Find where the given text appears and provide that cell's center as (X, Y) coordinate. 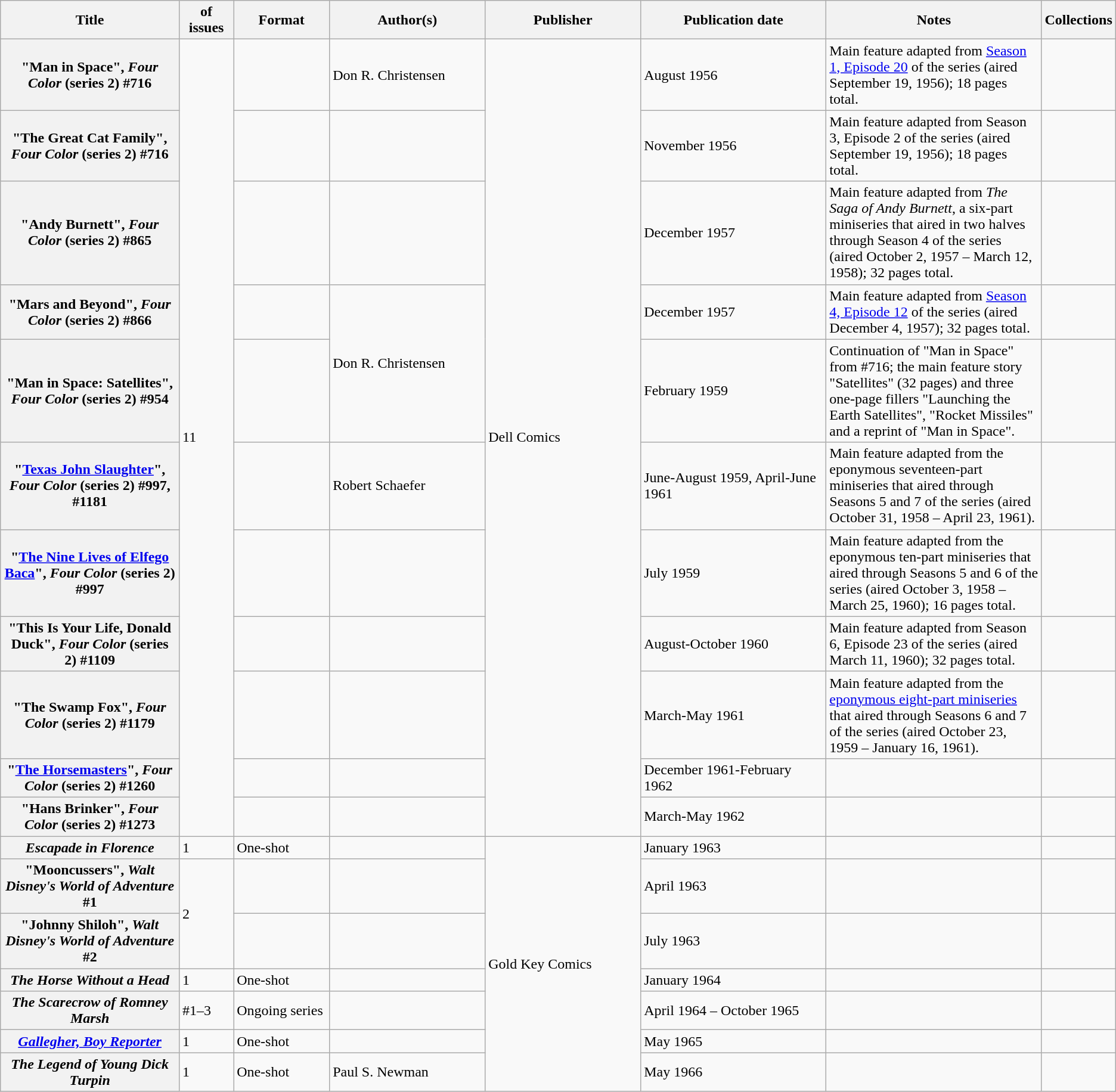
Robert Schaefer (408, 486)
April 1964 – October 1965 (733, 1011)
March-May 1961 (733, 715)
The Scarecrow of Romney Marsh (90, 1011)
of issues (206, 20)
Format (281, 20)
"Texas John Slaughter", Four Color (series 2) #997, #1181 (90, 486)
Main feature adapted from Season 4, Episode 12 of the series (aired December 4, 1957); 32 pages total. (934, 312)
March-May 1962 (733, 817)
"Mars and Beyond", Four Color (series 2) #866 (90, 312)
Author(s) (408, 20)
"The Swamp Fox", Four Color (series 2) #1179 (90, 715)
July 1959 (733, 573)
November 1956 (733, 145)
Dell Comics (563, 438)
Title (90, 20)
"Hans Brinker", Four Color (series 2) #1273 (90, 817)
Gold Key Comics (563, 963)
#1–3 (206, 1011)
"Johnny Shiloh", Walt Disney's World of Adventure #2 (90, 941)
April 1963 (733, 886)
"The Great Cat Family", Four Color (series 2) #716 (90, 145)
"The Horsemasters", Four Color (series 2) #1260 (90, 777)
The Legend of Young Dick Turpin (90, 1072)
"Andy Burnett", Four Color (series 2) #865 (90, 232)
"Man in Space", Four Color (series 2) #716 (90, 75)
May 1966 (733, 1072)
Paul S. Newman (408, 1072)
January 1964 (733, 980)
July 1963 (733, 941)
Gallegher, Boy Reporter (90, 1041)
Escapade in Florence (90, 847)
"Mooncussers", Walt Disney's World of Adventure #1 (90, 886)
Notes (934, 20)
August-October 1960 (733, 644)
"Man in Space: Satellites", Four Color (series 2) #954 (90, 391)
Main feature adapted from Season 3, Episode 2 of the series (aired September 19, 1956); 18 pages total. (934, 145)
December 1961-February 1962 (733, 777)
January 1963 (733, 847)
"This Is Your Life, Donald Duck", Four Color (series 2) #1109 (90, 644)
May 1965 (733, 1041)
August 1956 (733, 75)
June-August 1959, April-June 1961 (733, 486)
The Horse Without a Head (90, 980)
11 (206, 438)
February 1959 (733, 391)
Ongoing series (281, 1011)
Publisher (563, 20)
"The Nine Lives of Elfego Baca", Four Color (series 2) #997 (90, 573)
Main feature adapted from Season 6, Episode 23 of the series (aired March 11, 1960); 32 pages total. (934, 644)
2 (206, 914)
Publication date (733, 20)
Main feature adapted from Season 1, Episode 20 of the series (aired September 19, 1956); 18 pages total. (934, 75)
Collections (1078, 20)
